Return the (X, Y) coordinate for the center point of the cell that contains the specified text.  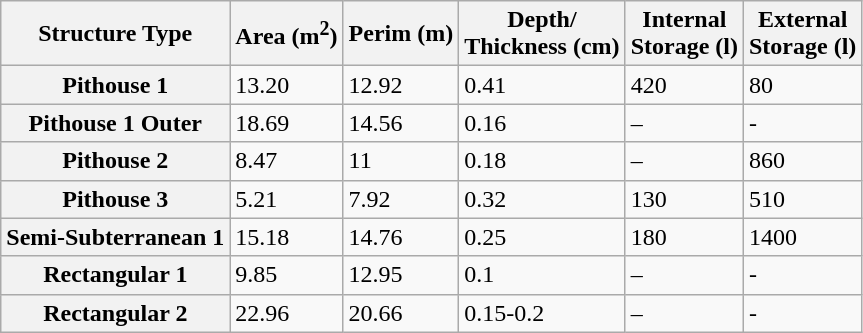
8.47 (286, 161)
0.41 (542, 85)
0.18 (542, 161)
InternalStorage (l) (684, 34)
0.25 (542, 237)
0.15-0.2 (542, 313)
7.92 (401, 199)
180 (684, 237)
Perim (m) (401, 34)
0.32 (542, 199)
18.69 (286, 123)
15.18 (286, 237)
420 (684, 85)
0.16 (542, 123)
130 (684, 199)
Pithouse 3 (116, 199)
20.66 (401, 313)
Pithouse 2 (116, 161)
ExternalStorage (l) (802, 34)
11 (401, 161)
0.1 (542, 275)
13.20 (286, 85)
Rectangular 1 (116, 275)
1400 (802, 237)
9.85 (286, 275)
22.96 (286, 313)
12.95 (401, 275)
860 (802, 161)
Depth/Thickness (cm) (542, 34)
510 (802, 199)
12.92 (401, 85)
Pithouse 1 (116, 85)
14.76 (401, 237)
Rectangular 2 (116, 313)
Pithouse 1 Outer (116, 123)
5.21 (286, 199)
14.56 (401, 123)
Semi-Subterranean 1 (116, 237)
80 (802, 85)
Structure Type (116, 34)
Area (m2) (286, 34)
